Pinpoint the cell where the given text exists, returning its [X, Y] midpoint coordinate. 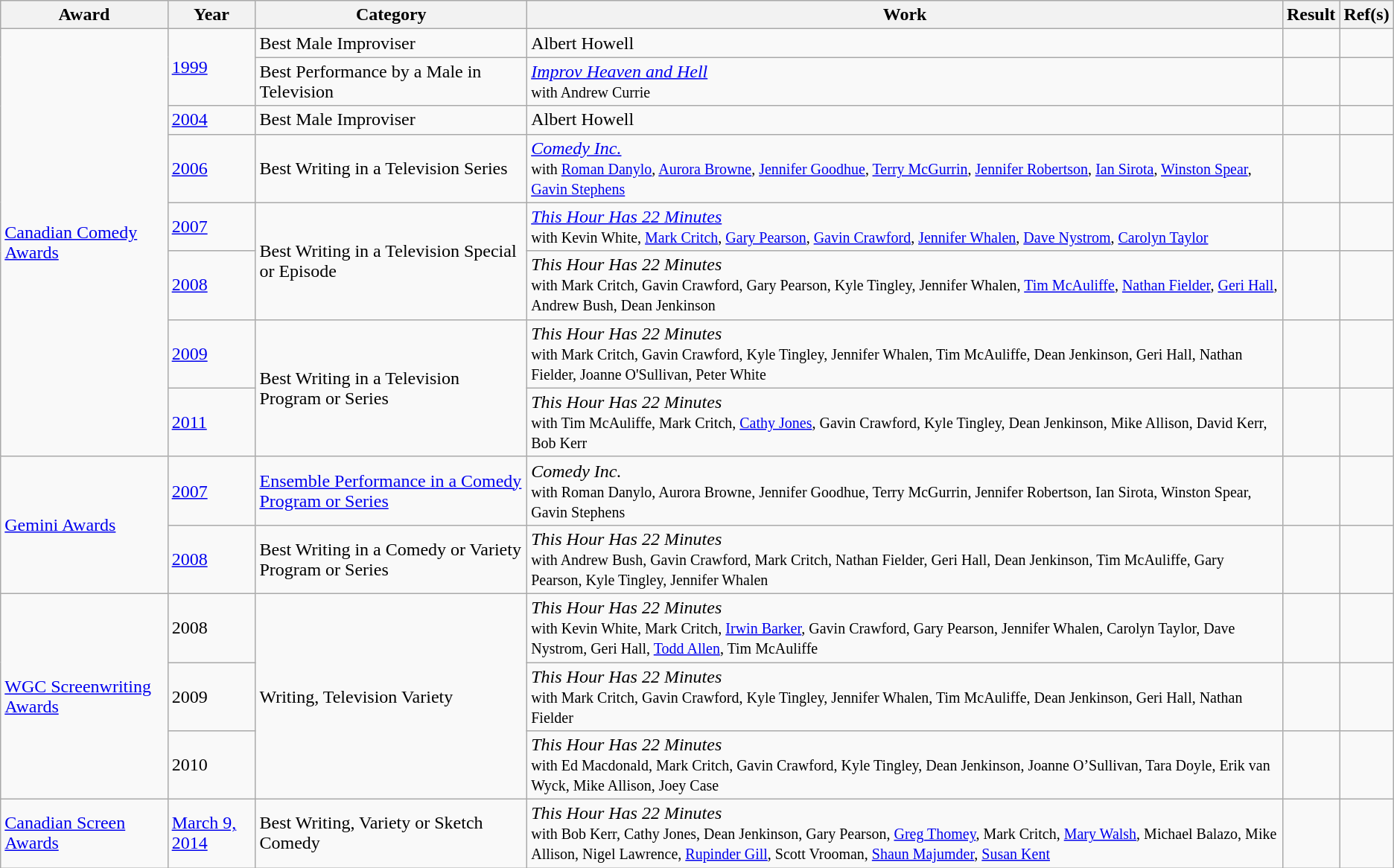
This Hour Has 22 Minuteswith Mark Critch, Gavin Crawford, Kyle Tingley, Jennifer Whalen, Tim McAuliffe, Dean Jenkinson, Geri Hall, Nathan Fielder [906, 697]
Result [1311, 15]
March 9, 2014 [211, 834]
Work [906, 15]
Best Writing, Variety or Sketch Comedy [392, 834]
WGC Screenwriting Awards [84, 696]
Best Writing in a Television Special or Episode [392, 261]
Writing, Television Variety [392, 696]
2010 [211, 765]
2004 [211, 120]
Ensemble Performance in a Comedy Program or Series [392, 491]
Canadian Screen Awards [84, 834]
Gemini Awards [84, 525]
Best Writing in a Television Series [392, 168]
Best Writing in a Television Program or Series [392, 388]
2011 [211, 422]
2006 [211, 168]
1999 [211, 67]
Category [392, 15]
This Hour Has 22 Minuteswith Kevin White, Mark Critch, Gary Pearson, Gavin Crawford, Jennifer Whalen, Dave Nystrom, Carolyn Taylor [906, 226]
Best Writing in a Comedy or Variety Program or Series [392, 559]
Ref(s) [1366, 15]
Year [211, 15]
Best Performance by a Male in Television [392, 82]
Award [84, 15]
Improv Heaven and Hellwith Andrew Currie [906, 82]
Canadian Comedy Awards [84, 243]
